Return the [x, y] coordinate for the center point of the cell that contains the specified text.  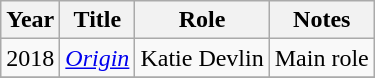
Katie Devlin [202, 58]
Role [202, 20]
Origin [98, 58]
2018 [30, 58]
Main role [322, 58]
Year [30, 20]
Title [98, 20]
Notes [322, 20]
